Locate the cell with the specified text and output its (x, y) center coordinate. 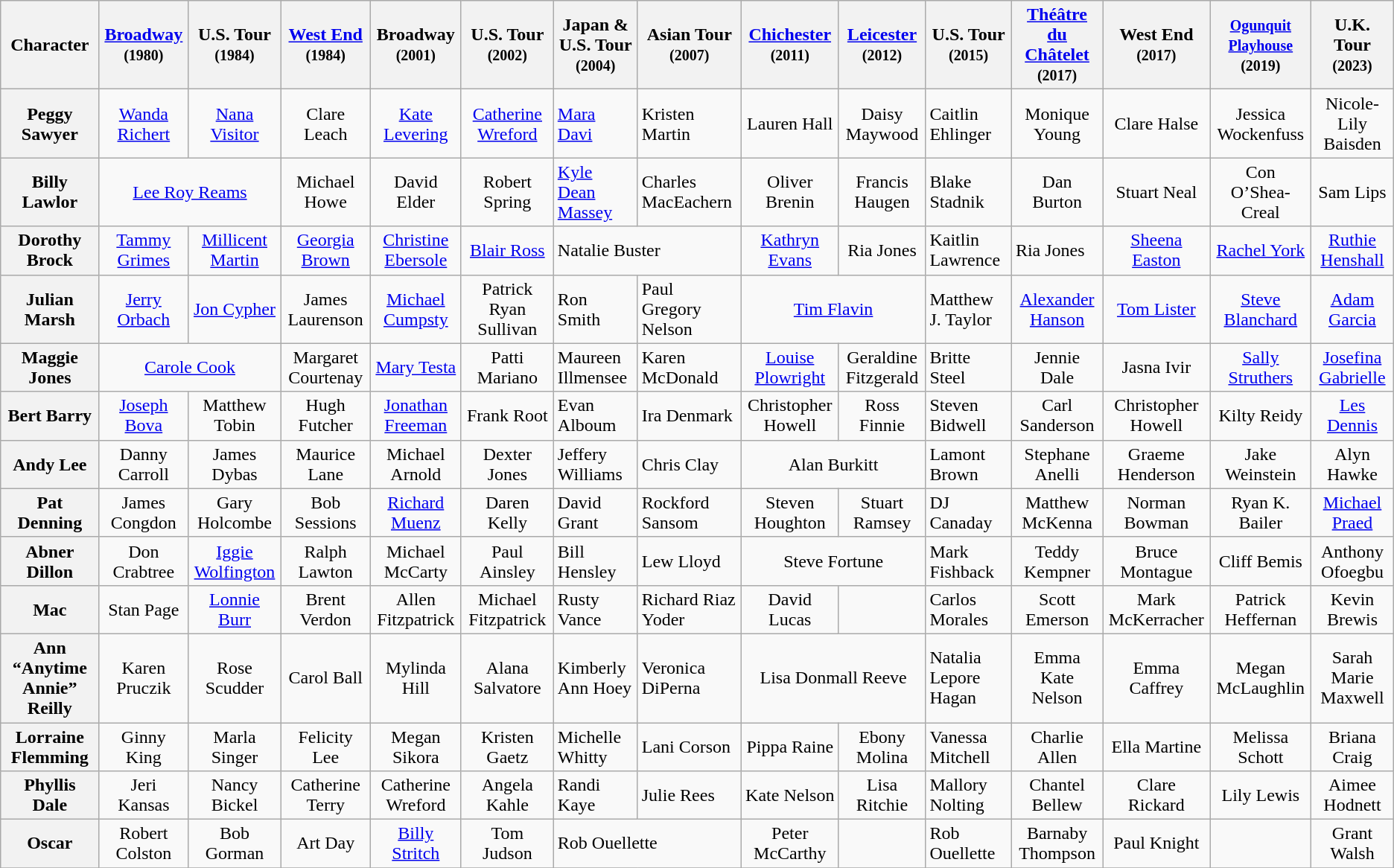
Charlie Allen (1057, 746)
U.S. Tour(2015) (968, 45)
Jon Cypher (235, 309)
Nicole-Lily Baisden (1352, 124)
Mylinda Hill (416, 677)
U.S. Tour(1984) (235, 45)
Michael Arnold (416, 465)
James Laurenson (325, 309)
Hugh Futcher (325, 415)
Wanda Richert (144, 124)
Alana Salvatore (507, 677)
Dan Burton (1057, 192)
Tim Flavin (833, 309)
Rachel York (1261, 250)
Japan & U.S. Tour(2004) (596, 45)
Oscar (50, 844)
Kilty Reidy (1261, 415)
Iggie Wolfington (235, 561)
Lamont Brown (968, 465)
Tom Lister (1156, 309)
Matthew McKenna (1057, 512)
Bert Barry (50, 415)
Maureen Illmensee (596, 368)
Michael Praed (1352, 512)
Lani Corson (690, 746)
Ron Smith (596, 309)
Stuart Ramsey (882, 512)
Richard Muenz (416, 512)
Tammy Grimes (144, 250)
Lee Roy Reams (190, 192)
Tom Judson (507, 844)
Karen McDonald (690, 368)
Jerry Orbach (144, 309)
Veronica DiPerna (690, 677)
Clare Leach (325, 124)
Leicester (2012) (882, 45)
Anthony Ofoegbu (1352, 561)
Alyn Hawke (1352, 465)
Bob Gorman (235, 844)
Mary Testa (416, 368)
Mallory Nolting (968, 795)
Evan Alboum (596, 415)
Kimberly Ann Hoey (596, 677)
Josefina Gabrielle (1352, 368)
Adam Garcia (1352, 309)
Rusty Vance (596, 609)
Patrick Heffernan (1261, 609)
Mara Davi (596, 124)
Les Dennis (1352, 415)
Broadway(2001) (416, 45)
Jonathan Freeman (416, 415)
Paul Gregory Nelson (690, 309)
Matthew Tobin (235, 415)
Paul Ainsley (507, 561)
Richard Riaz Yoder (690, 609)
Jake Weinstein (1261, 465)
Barnaby Thompson (1057, 844)
Joseph Bova (144, 415)
Steve Blanchard (1261, 309)
David Lucas (789, 609)
Catherine Terry (325, 795)
Ruthie Henshall (1352, 250)
Blair Ross (507, 250)
Megan McLaughlin (1261, 677)
Briana Craig (1352, 746)
Ogunquit Playhouse(2019) (1261, 45)
Norman Bowman (1156, 512)
Andy Lee (50, 465)
Dorothy Brock (50, 250)
Clare Halse (1156, 124)
Aimee Hodnett (1352, 795)
Vanessa Mitchell (968, 746)
Jasna Ivir (1156, 368)
Blake Stadnik (968, 192)
David Grant (596, 512)
Maurice Lane (325, 465)
Marla Singer (235, 746)
Frank Root (507, 415)
Natalia Lepore Hagan (968, 677)
West End(1984) (325, 45)
Randi Kaye (596, 795)
Jeffery Williams (596, 465)
DJ Canaday (968, 512)
Cliff Bemis (1261, 561)
Stan Page (144, 609)
Allen Fitzpatrick (416, 609)
Graeme Henderson (1156, 465)
Chris Clay (690, 465)
Monique Young (1057, 124)
Lew Lloyd (690, 561)
James Congdon (144, 512)
Lisa Donmall Reeve (833, 677)
Sarah Marie Maxwell (1352, 677)
Patrick Ryan Sullivan (507, 309)
Ginny King (144, 746)
Alan Burkitt (833, 465)
Ann “Anytime Annie” Reilly (50, 677)
James Dybas (235, 465)
Lonnie Burr (235, 609)
Kathryn Evans (789, 250)
Ella Martine (1156, 746)
Natalie Buster (647, 250)
Ryan K. Bailer (1261, 512)
Lily Lewis (1261, 795)
Stuart Neal (1156, 192)
Asian Tour(2007) (690, 45)
Jennie Dale (1057, 368)
Chichester(2011) (789, 45)
Patti Mariano (507, 368)
Bob Sessions (325, 512)
Millicent Martin (235, 250)
Charles MacEachern (690, 192)
Julie Rees (690, 795)
West End(2017) (1156, 45)
Scott Emerson (1057, 609)
Daren Kelly (507, 512)
Jessica Wockenfuss (1261, 124)
Grant Walsh (1352, 844)
Julian Marsh (50, 309)
Carl Sanderson (1057, 415)
Daisy Maywood (882, 124)
Caitlin Ehlinger (968, 124)
Geraldine Fitzgerald (882, 368)
U.S. Tour(2002) (507, 45)
Billy Stritch (416, 844)
Billy Lawlor (50, 192)
David Elder (416, 192)
Lauren Hall (789, 124)
Kate Levering (416, 124)
Clare Rickard (1156, 795)
Sheena Easton (1156, 250)
Christine Ebersole (416, 250)
Character (50, 45)
Steven Bidwell (968, 415)
Rockford Sansom (690, 512)
Britte Steel (968, 368)
Bill Hensley (596, 561)
Steven Houghton (789, 512)
Karen Pruczik (144, 677)
Nancy Bickel (235, 795)
Con O’Shea-Creal (1261, 192)
Lorraine Flemming (50, 746)
Kevin Brewis (1352, 609)
Peter McCarthy (789, 844)
Carole Cook (190, 368)
Michael McCarty (416, 561)
Jeri Kansas (144, 795)
Matthew J. Taylor (968, 309)
Peggy Sawyer (50, 124)
Kristen Gaetz (507, 746)
Kyle Dean Massey (596, 192)
Angela Kahle (507, 795)
Felicity Lee (325, 746)
Broadway(1980) (144, 45)
Paul Knight (1156, 844)
Robert Colston (144, 844)
Steve Fortune (833, 561)
Ebony Molina (882, 746)
Mark Fishback (968, 561)
Robert Spring (507, 192)
Rose Scudder (235, 677)
Ira Denmark (690, 415)
Mark McKerracher (1156, 609)
Don Crabtree (144, 561)
Kristen Martin (690, 124)
U.K. Tour(2023) (1352, 45)
Maggie Jones (50, 368)
Georgia Brown (325, 250)
Michael Cumpsty (416, 309)
Carlos Morales (968, 609)
Michelle Whitty (596, 746)
Bruce Montague (1156, 561)
Pat Denning (50, 512)
Alexander Hanson (1057, 309)
Brent Verdon (325, 609)
Ralph Lawton (325, 561)
Phyllis Dale (50, 795)
Lisa Ritchie (882, 795)
Kate Nelson (789, 795)
Megan Sikora (416, 746)
Dexter Jones (507, 465)
Kaitlin Lawrence (968, 250)
Carol Ball (325, 677)
Chantel Bellew (1057, 795)
Melissa Schott (1261, 746)
Stephane Anelli (1057, 465)
Emma Caffrey (1156, 677)
Théâtre du Châtelet(2017) (1057, 45)
Emma Kate Nelson (1057, 677)
Sam Lips (1352, 192)
Oliver Brenin (789, 192)
Nana Visitor (235, 124)
Gary Holcombe (235, 512)
Ross Finnie (882, 415)
Art Day (325, 844)
Mac (50, 609)
Teddy Kempner (1057, 561)
Sally Struthers (1261, 368)
Michael Howe (325, 192)
Louise Plowright (789, 368)
Francis Haugen (882, 192)
Michael Fitzpatrick (507, 609)
Abner Dillon (50, 561)
Margaret Courtenay (325, 368)
Pippa Raine (789, 746)
Danny Carroll (144, 465)
